Capture the cell that displays the provided text and extract its [x, y] central coordinate. 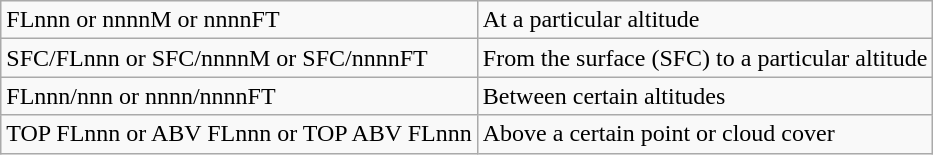
SFC/FLnnn or SFC/nnnnM or SFC/nnnnFT [240, 58]
At a particular altitude [705, 20]
Between certain altitudes [705, 96]
From the surface (SFC) to a particular altitude [705, 58]
FLnnn/nnn or nnnn/nnnnFT [240, 96]
TOP FLnnn or ABV FLnnn or TOP ABV FLnnn [240, 134]
FLnnn or nnnnM or nnnnFT [240, 20]
Above a certain point or cloud cover [705, 134]
